Output the [X, Y] coordinate of the center of the cell containing the given text.  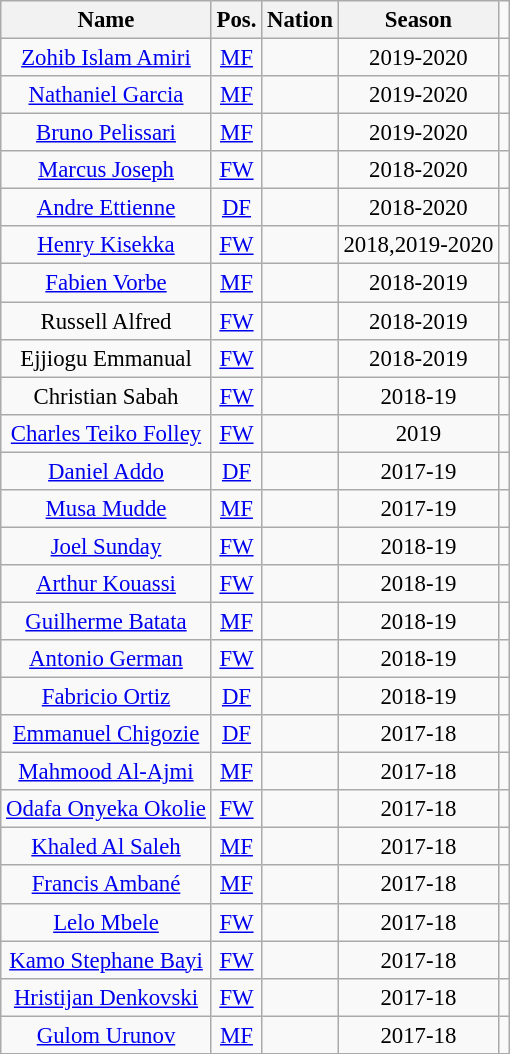
Mahmood Al-Ajmi [106, 772]
Daniel Addo [106, 471]
Arthur Kouassi [106, 584]
2018,2019-2020 [418, 245]
Nation [300, 20]
Guilherme Batata [106, 621]
Andre Ettienne [106, 208]
Kamo Stephane Bayi [106, 960]
Francis Ambané [106, 885]
Pos. [236, 20]
Fabien Vorbe [106, 283]
Season [418, 20]
Fabricio Ortiz [106, 697]
Zohib Islam Amiri [106, 58]
Bruno Pelissari [106, 133]
Joel Sunday [106, 546]
Lelo Mbele [106, 922]
Marcus Joseph [106, 170]
Musa Mudde [106, 509]
Charles Teiko Folley [106, 433]
Russell Alfred [106, 321]
Henry Kisekka [106, 245]
Gulom Urunov [106, 1035]
Hristijan Denkovski [106, 997]
Khaled Al Saleh [106, 847]
2019 [418, 433]
Ejjiogu Emmanual [106, 358]
Antonio German [106, 659]
Emmanuel Chigozie [106, 734]
Name [106, 20]
Nathaniel Garcia [106, 95]
Christian Sabah [106, 396]
Odafa Onyeka Okolie [106, 809]
